Detect which cell encompasses the target text, then output its (x, y) center coordinate. 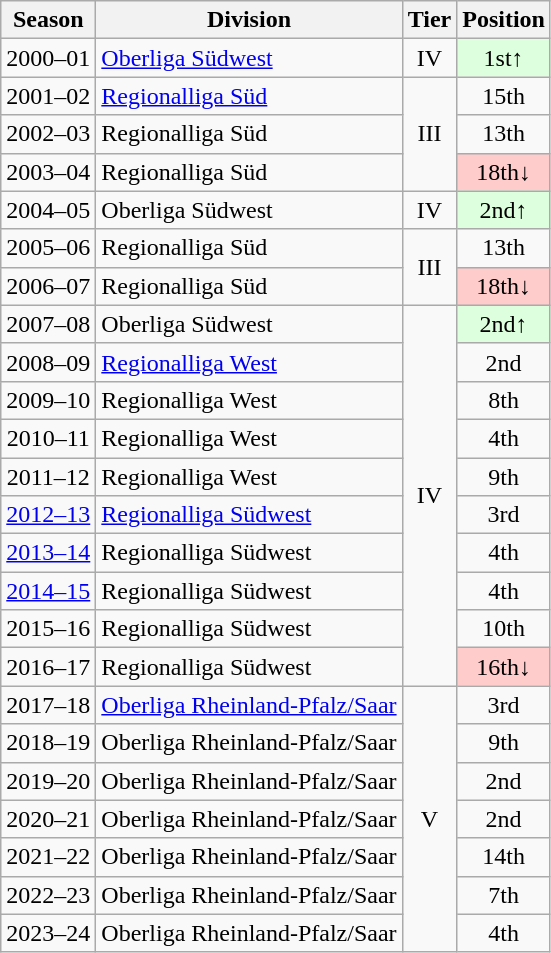
2008–09 (48, 362)
2001–02 (48, 96)
2009–10 (48, 400)
2016–17 (48, 667)
2013–14 (48, 553)
2011–12 (48, 477)
2004–05 (48, 210)
2023–24 (48, 933)
2019–20 (48, 781)
2005–06 (48, 248)
2015–16 (48, 629)
2007–08 (48, 324)
10th (504, 629)
2003–04 (48, 172)
2018–19 (48, 743)
2002–03 (48, 134)
8th (504, 400)
2021–22 (48, 857)
2010–11 (48, 438)
V (430, 819)
14th (504, 857)
1st↑ (504, 58)
2022–23 (48, 895)
2017–18 (48, 705)
7th (504, 895)
2006–07 (48, 286)
Position (504, 20)
2000–01 (48, 58)
2014–15 (48, 591)
2012–13 (48, 515)
Season (48, 20)
Tier (430, 20)
Division (249, 20)
16th↓ (504, 667)
2020–21 (48, 819)
15th (504, 96)
